Identify which cell holds the provided text, then report its (x, y) central coordinate. 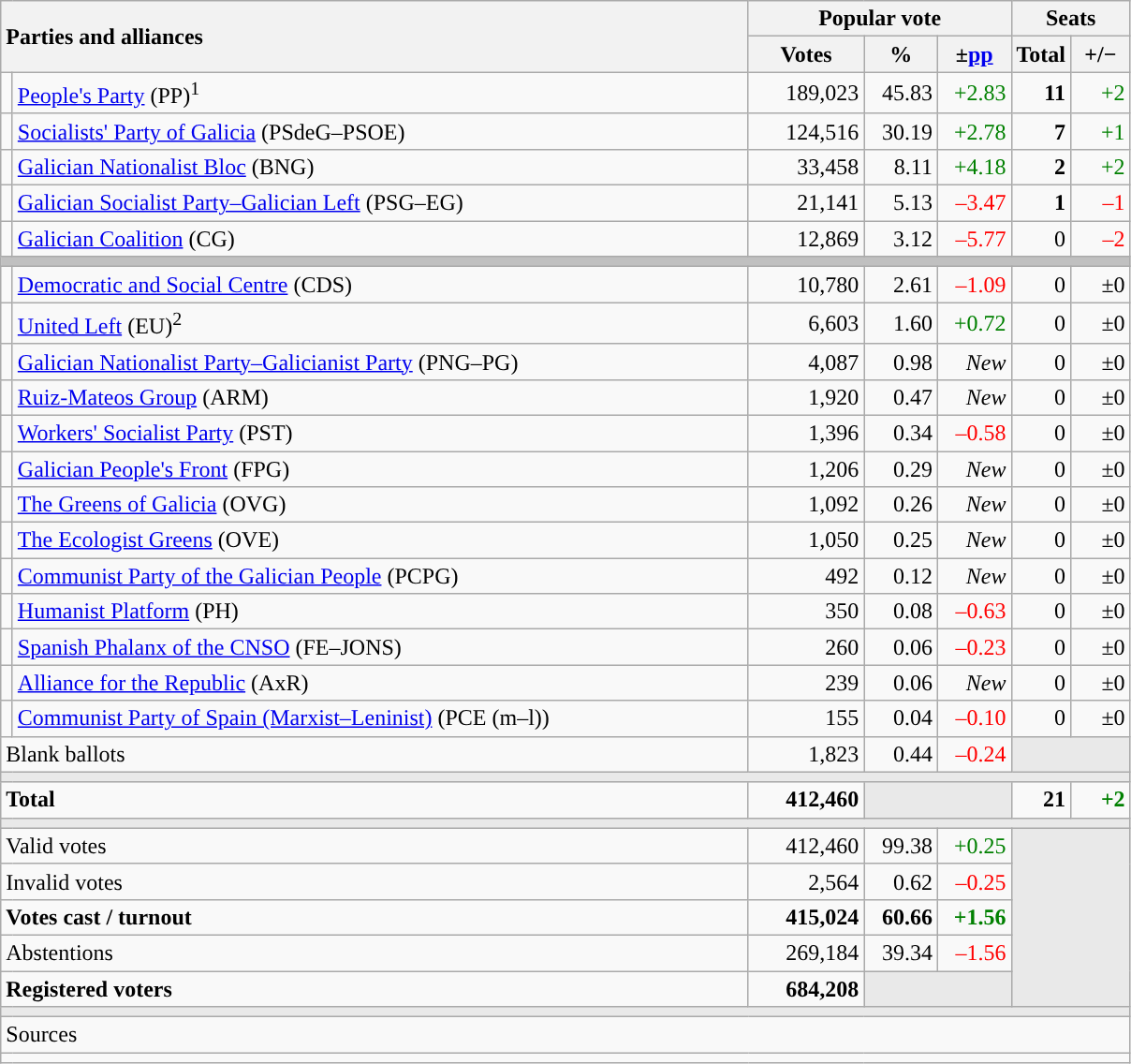
1,092 (806, 505)
239 (806, 683)
0.04 (901, 718)
Workers' Socialist Party (PST) (380, 433)
Humanist Platform (PH) (380, 612)
+0.25 (974, 846)
8.11 (901, 167)
Galician People's Front (FPG) (380, 469)
United Left (EU)2 (380, 324)
Invalid votes (375, 881)
Communist Party of the Galician People (PCPG) (380, 576)
5.13 (901, 203)
+1.56 (974, 917)
30.19 (901, 131)
Blank ballots (375, 754)
189,023 (806, 94)
% (901, 54)
7 (1041, 131)
Abstentions (375, 953)
The Ecologist Greens (OVE) (380, 540)
60.66 (901, 917)
415,024 (806, 917)
People's Party (PP)1 (380, 94)
2,564 (806, 881)
99.38 (901, 846)
Parties and alliances (375, 37)
–0.25 (974, 881)
–1.09 (974, 285)
–0.63 (974, 612)
Ruiz-Mateos Group (ARM) (380, 397)
0.34 (901, 433)
1.60 (901, 324)
Valid votes (375, 846)
11 (1041, 94)
–2 (1101, 239)
Communist Party of Spain (Marxist–Leninist) (PCE (m–l)) (380, 718)
–1.56 (974, 953)
–0.24 (974, 754)
Galician Nationalist Bloc (BNG) (380, 167)
6,603 (806, 324)
21 (1041, 800)
0.29 (901, 469)
–5.77 (974, 239)
33,458 (806, 167)
The Greens of Galicia (OVG) (380, 505)
684,208 (806, 989)
Popular vote (880, 19)
1,050 (806, 540)
–0.58 (974, 433)
269,184 (806, 953)
492 (806, 576)
–0.10 (974, 718)
+4.18 (974, 167)
4,087 (806, 362)
1,823 (806, 754)
–0.23 (974, 647)
10,780 (806, 285)
+2.83 (974, 94)
Votes (806, 54)
+1 (1101, 131)
0.47 (901, 397)
Socialists' Party of Galicia (PSdeG–PSOE) (380, 131)
0.12 (901, 576)
12,869 (806, 239)
124,516 (806, 131)
Galician Coalition (CG) (380, 239)
3.12 (901, 239)
155 (806, 718)
0.26 (901, 505)
2 (1041, 167)
±pp (974, 54)
Seats (1071, 19)
0.25 (901, 540)
Galician Socialist Party–Galician Left (PSG–EG) (380, 203)
0.98 (901, 362)
350 (806, 612)
39.34 (901, 953)
+/− (1101, 54)
2.61 (901, 285)
Votes cast / turnout (375, 917)
1 (1041, 203)
Sources (565, 1035)
Galician Nationalist Party–Galicianist Party (PNG–PG) (380, 362)
1,396 (806, 433)
1,920 (806, 397)
+2.78 (974, 131)
Spanish Phalanx of the CNSO (FE–JONS) (380, 647)
0.44 (901, 754)
1,206 (806, 469)
21,141 (806, 203)
Democratic and Social Centre (CDS) (380, 285)
Registered voters (375, 989)
260 (806, 647)
Alliance for the Republic (AxR) (380, 683)
+0.72 (974, 324)
0.08 (901, 612)
45.83 (901, 94)
–3.47 (974, 203)
0.62 (901, 881)
–1 (1101, 203)
